Provide the [X, Y] coordinate of the cell's center where the given text is located.  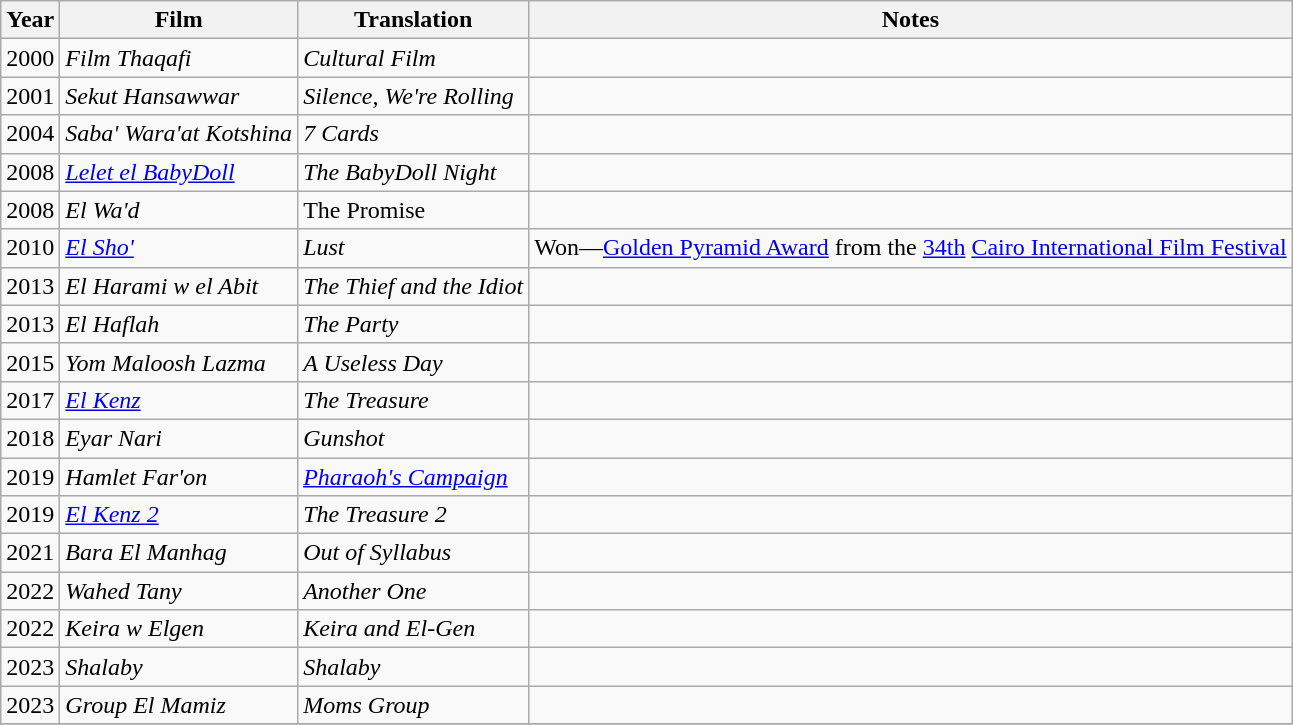
Out of Syllabus [414, 553]
The Treasure 2 [414, 515]
El Wa'd [179, 210]
7 Cards [414, 134]
The Treasure [414, 400]
Eyar Nari [179, 438]
Year [30, 20]
Gunshot [414, 438]
Saba' Wara'at Kotshina [179, 134]
Film Thaqafi [179, 58]
Wahed Tany [179, 591]
The Thief and the Idiot [414, 286]
The Party [414, 324]
Sekut Hansawwar [179, 96]
Film [179, 20]
2018 [30, 438]
2010 [30, 248]
El Harami w el Abit [179, 286]
Won—Golden Pyramid Award from the 34th Cairo International Film Festival [911, 248]
Silence, We're Rolling [414, 96]
El Sho' [179, 248]
The Promise [414, 210]
El Kenz 2 [179, 515]
Lelet el BabyDoll [179, 172]
2015 [30, 362]
2021 [30, 553]
Yom Maloosh Lazma [179, 362]
Moms Group [414, 705]
Another One [414, 591]
Hamlet Far'on [179, 477]
Bara El Manhag [179, 553]
The BabyDoll Night [414, 172]
2017 [30, 400]
Pharaoh's Campaign [414, 477]
Keira w Elgen [179, 629]
A Useless Day [414, 362]
2004 [30, 134]
2000 [30, 58]
El Kenz [179, 400]
Translation [414, 20]
Cultural Film [414, 58]
El Haflah [179, 324]
Keira and El-Gen [414, 629]
Notes [911, 20]
2001 [30, 96]
Group El Mamiz [179, 705]
Lust [414, 248]
